For the text-containing cell, return its midpoint in (x, y) coordinate format. 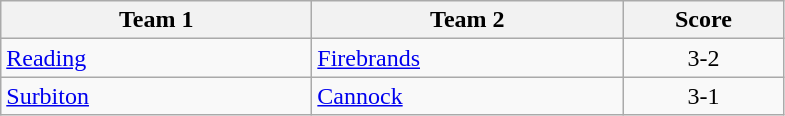
Firebrands (468, 58)
Team 2 (468, 20)
Surbiton (156, 96)
3-2 (704, 58)
Score (704, 20)
Reading (156, 58)
Cannock (468, 96)
3-1 (704, 96)
Team 1 (156, 20)
